Return (X, Y) of the center of cell containing provided text 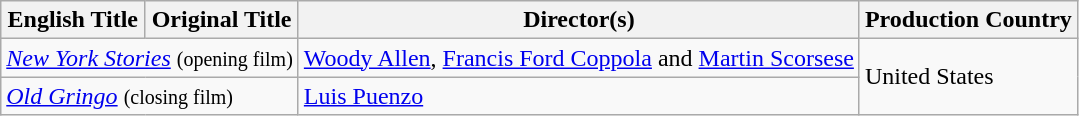
Director(s) (578, 20)
Luis Puenzo (578, 96)
Old Gringo (closing film) (150, 96)
Original Title (222, 20)
United States (968, 77)
English Title (73, 20)
Woody Allen, Francis Ford Coppola and Martin Scorsese (578, 58)
Production Country (968, 20)
New York Stories (opening film) (150, 58)
